Pinpoint the cell where the given text exists, returning its (x, y) midpoint coordinate. 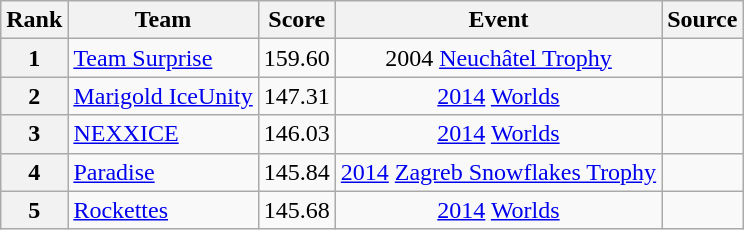
5 (34, 210)
146.03 (296, 134)
159.60 (296, 58)
145.68 (296, 210)
Paradise (163, 172)
2 (34, 96)
1 (34, 58)
Marigold IceUnity (163, 96)
Team Surprise (163, 58)
Source (702, 20)
Event (498, 20)
145.84 (296, 172)
2004 Neuchâtel Trophy (498, 58)
Rockettes (163, 210)
Team (163, 20)
3 (34, 134)
4 (34, 172)
NEXXICE (163, 134)
147.31 (296, 96)
Rank (34, 20)
Score (296, 20)
2014 Zagreb Snowflakes Trophy (498, 172)
